Extract the [x, y] coordinate from the center of the cell holding the provided text.  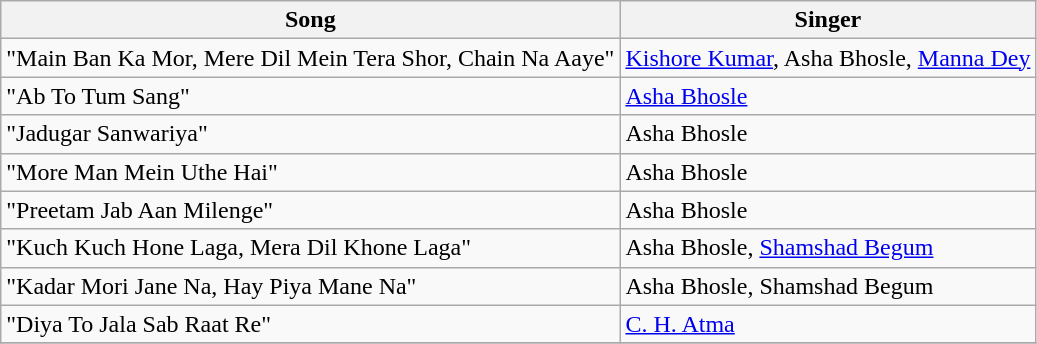
"Diya To Jala Sab Raat Re" [310, 324]
"Kuch Kuch Hone Laga, Mera Dil Khone Laga" [310, 248]
"Kadar Mori Jane Na, Hay Piya Mane Na" [310, 286]
"Main Ban Ka Mor, Mere Dil Mein Tera Shor, Chain Na Aaye" [310, 58]
Singer [828, 20]
Song [310, 20]
"More Man Mein Uthe Hai" [310, 172]
Kishore Kumar, Asha Bhosle, Manna Dey [828, 58]
"Ab To Tum Sang" [310, 96]
"Jadugar Sanwariya" [310, 134]
"Preetam Jab Aan Milenge" [310, 210]
C. H. Atma [828, 324]
